Extract the (x, y) coordinate from the center of the cell holding the provided text.  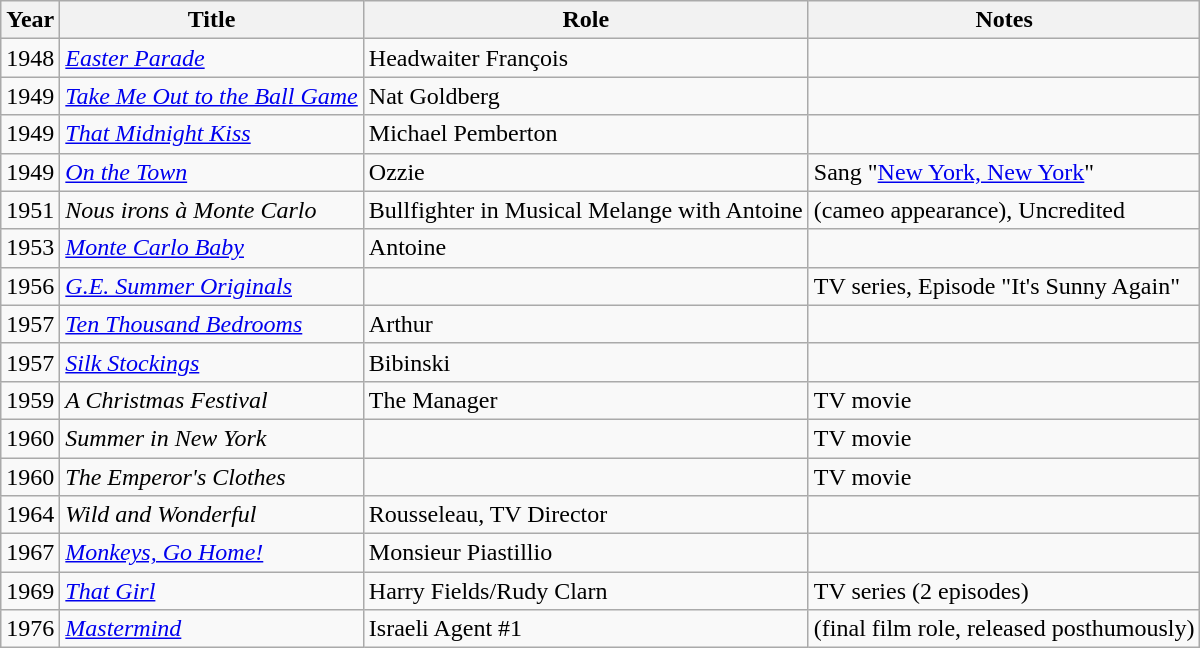
Israeli Agent #1 (586, 629)
Ozzie (586, 172)
Easter Parade (212, 58)
Antoine (586, 248)
(final film role, released posthumously) (1004, 629)
1951 (30, 210)
A Christmas Festival (212, 400)
1956 (30, 286)
1948 (30, 58)
Bibinski (586, 362)
Ten Thousand Bedrooms (212, 324)
Harry Fields/Rudy Clarn (586, 591)
1969 (30, 591)
That Girl (212, 591)
That Midnight Kiss (212, 134)
Role (586, 20)
Notes (1004, 20)
Wild and Wonderful (212, 515)
Title (212, 20)
Silk Stockings (212, 362)
Mastermind (212, 629)
1959 (30, 400)
TV series (2 episodes) (1004, 591)
Monte Carlo Baby (212, 248)
Take Me Out to the Ball Game (212, 96)
Rousseleau, TV Director (586, 515)
Michael Pemberton (586, 134)
Nat Goldberg (586, 96)
Arthur (586, 324)
Sang "New York, New York" (1004, 172)
G.E. Summer Originals (212, 286)
1964 (30, 515)
Summer in New York (212, 438)
Nous irons à Monte Carlo (212, 210)
The Emperor's Clothes (212, 477)
1953 (30, 248)
Monkeys, Go Home! (212, 553)
(cameo appearance), Uncredited (1004, 210)
The Manager (586, 400)
1976 (30, 629)
1967 (30, 553)
Headwaiter François (586, 58)
Monsieur Piastillio (586, 553)
On the Town (212, 172)
Bullfighter in Musical Melange with Antoine (586, 210)
TV series, Episode "It's Sunny Again" (1004, 286)
Year (30, 20)
